Output the [X, Y] coordinate of the center of the cell containing the given text.  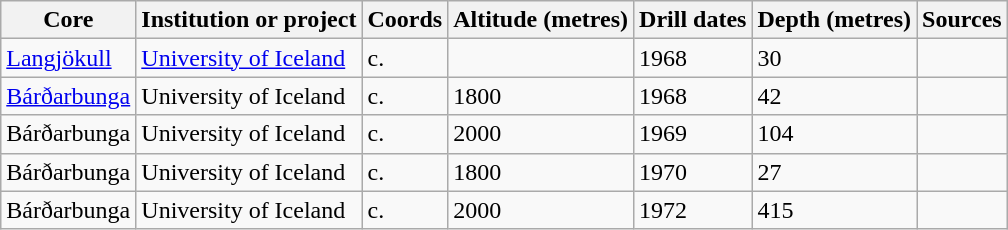
Core [68, 20]
104 [834, 134]
30 [834, 58]
Depth (metres) [834, 20]
Sources [962, 20]
Institution or project [249, 20]
Langjökull [68, 58]
415 [834, 210]
27 [834, 172]
Coords [405, 20]
42 [834, 96]
1970 [693, 172]
Drill dates [693, 20]
Altitude (metres) [541, 20]
1969 [693, 134]
1972 [693, 210]
